Locate the cell with the specified text and output its [X, Y] center coordinate. 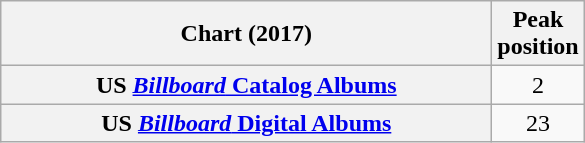
US Billboard Digital Albums [246, 123]
2 [538, 85]
Chart (2017) [246, 34]
Peakposition [538, 34]
US Billboard Catalog Albums [246, 85]
23 [538, 123]
